Capture the cell that displays the provided text and extract its (X, Y) central coordinate. 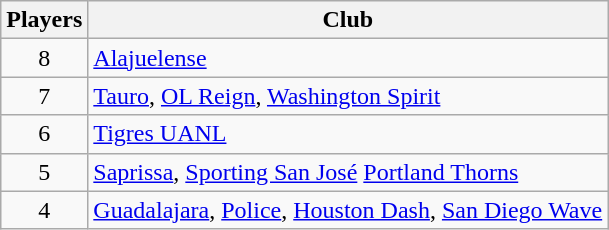
Club (348, 20)
Players (44, 20)
8 (44, 58)
6 (44, 134)
Alajuelense (348, 58)
Tigres UANL (348, 134)
Tauro, OL Reign, Washington Spirit (348, 96)
Saprissa, Sporting San José Portland Thorns (348, 172)
7 (44, 96)
4 (44, 210)
5 (44, 172)
Guadalajara, Police, Houston Dash, San Diego Wave (348, 210)
